Scan for the cell matching the given text and deliver its (X, Y) coordinate at center. 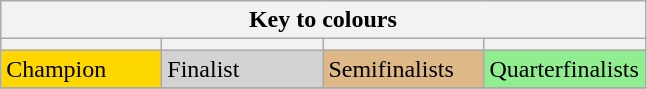
Quarterfinalists (564, 69)
Finalist (242, 69)
Champion (82, 69)
Semifinalists (404, 69)
Key to colours (323, 20)
